Pinpoint the cell where the given text exists, returning its [X, Y] midpoint coordinate. 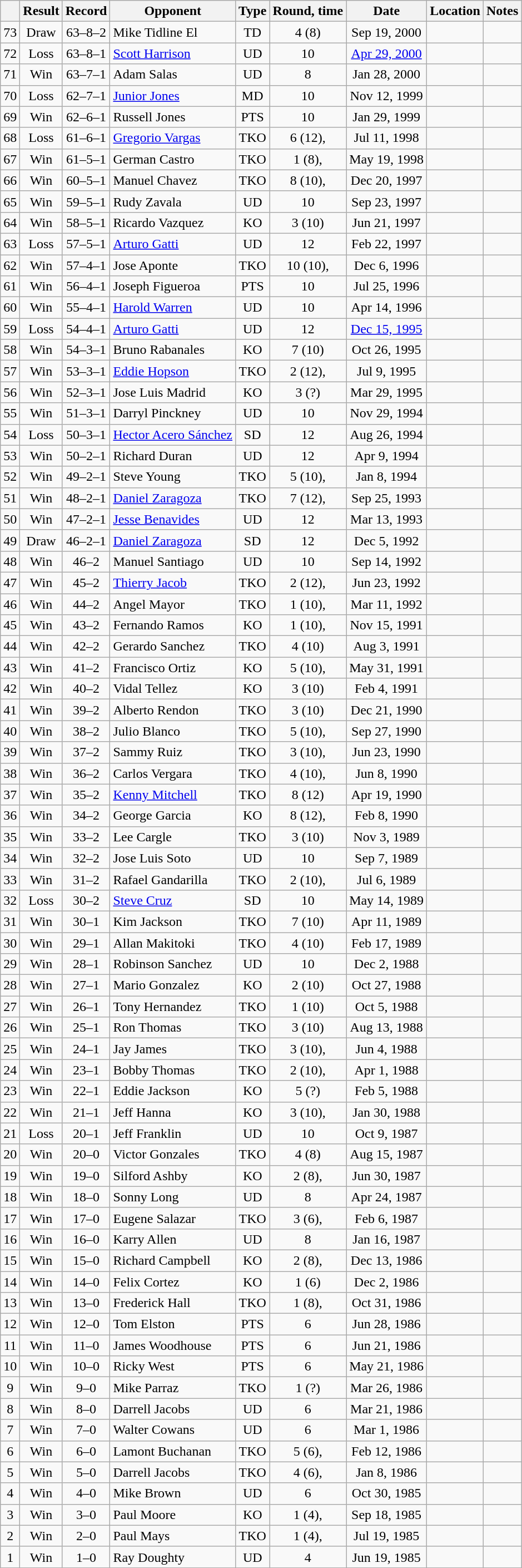
9–0 [86, 1388]
16 [10, 1239]
30–1 [86, 921]
38 [10, 773]
10–0 [86, 1367]
Sep 19, 2000 [387, 32]
Opponent [173, 11]
57 [10, 371]
Junior Jones [173, 96]
Jan 16, 1987 [387, 1239]
Harold Warren [173, 308]
6 (12), [308, 138]
48 [10, 561]
32–2 [86, 858]
Lamont Buchanan [173, 1451]
TD [252, 32]
24–1 [86, 1049]
28–1 [86, 964]
Jun 21, 1997 [387, 223]
Jun 19, 1985 [387, 1557]
Sep 25, 1993 [387, 498]
Ray Doughty [173, 1557]
Dec 6, 1996 [387, 265]
Sep 7, 1989 [387, 858]
Jan 30, 1988 [387, 1112]
Mario Gonzalez [173, 985]
61 [10, 287]
18 [10, 1197]
64 [10, 223]
13–0 [86, 1303]
3–0 [86, 1515]
Oct 30, 1985 [387, 1493]
Dec 15, 1995 [387, 329]
Manuel Santiago [173, 561]
20–1 [86, 1133]
2 (10) [308, 985]
1 (6) [308, 1281]
Jun 8, 1990 [387, 773]
55–4–1 [86, 308]
Feb 4, 1991 [387, 689]
Paul Mays [173, 1536]
Round, time [308, 11]
25–1 [86, 1028]
Nov 15, 1991 [387, 625]
Sep 27, 1990 [387, 731]
13 [10, 1303]
46 [10, 604]
36–2 [86, 773]
Jul 6, 1989 [387, 879]
Feb 12, 1986 [387, 1451]
Rafael Gandarilla [173, 879]
45 [10, 625]
39 [10, 752]
Vidal Tellez [173, 689]
Jose Aponte [173, 265]
Hector Acero Sánchez [173, 435]
Karry Allen [173, 1239]
24 [10, 1070]
3 (?) [308, 392]
34–2 [86, 816]
65 [10, 201]
50–2–1 [86, 456]
Joseph Figueroa [173, 287]
56 [10, 392]
Frederick Hall [173, 1303]
63–7–1 [86, 75]
68 [10, 138]
1 [10, 1557]
6–0 [86, 1451]
67 [10, 159]
Alberto Rendon [173, 710]
23–1 [86, 1070]
38–2 [86, 731]
18–0 [86, 1197]
Type [252, 11]
Record [86, 11]
20 [10, 1155]
50–3–1 [86, 435]
Kim Jackson [173, 921]
Dec 2, 1986 [387, 1281]
Jun 23, 1990 [387, 752]
Aug 26, 1994 [387, 435]
26–1 [86, 1007]
5 (6), [308, 1451]
59 [10, 329]
Manuel Chavez [173, 180]
60–5–1 [86, 180]
Lee Cargle [173, 837]
16–0 [86, 1239]
Julio Blanco [173, 731]
11 [10, 1345]
22 [10, 1112]
63 [10, 244]
Jose Luis Soto [173, 858]
4 (6), [308, 1472]
Jul 25, 1996 [387, 287]
Silford Ashby [173, 1176]
57–5–1 [86, 244]
Oct 31, 1986 [387, 1303]
Jul 11, 1998 [387, 138]
Francisco Ortiz [173, 668]
59–5–1 [86, 201]
31–2 [86, 879]
40–2 [86, 689]
Jun 30, 1987 [387, 1176]
Feb 17, 1989 [387, 943]
May 31, 1991 [387, 668]
Jul 19, 1985 [387, 1536]
7 (12), [308, 498]
Jun 28, 1986 [387, 1324]
Jun 23, 1992 [387, 583]
3 [10, 1515]
Richard Duran [173, 456]
Result [41, 11]
Oct 9, 1987 [387, 1133]
Mike Brown [173, 1493]
Mar 29, 1995 [387, 392]
35–2 [86, 795]
47–2–1 [86, 519]
Dec 13, 1986 [387, 1260]
61–6–1 [86, 138]
34 [10, 858]
41–2 [86, 668]
39–2 [86, 710]
Tom Elston [173, 1324]
27–1 [86, 985]
10 (10), [308, 265]
8 (10), [308, 180]
12–0 [86, 1324]
15 [10, 1260]
19 [10, 1176]
Robinson Sanchez [173, 964]
Mar 11, 1992 [387, 604]
31 [10, 921]
66 [10, 180]
Paul Moore [173, 1515]
Sep 18, 1985 [387, 1515]
49–2–1 [86, 477]
Feb 6, 1987 [387, 1218]
Oct 5, 1988 [387, 1007]
42 [10, 689]
26 [10, 1028]
Apr 14, 1996 [387, 308]
60 [10, 308]
62–6–1 [86, 117]
54–4–1 [86, 329]
71 [10, 75]
Ricky West [173, 1367]
Feb 8, 1990 [387, 816]
43–2 [86, 625]
43 [10, 668]
5 [10, 1472]
8–0 [86, 1409]
May 19, 1998 [387, 159]
Aug 3, 1991 [387, 647]
50 [10, 519]
11–0 [86, 1345]
Apr 11, 1989 [387, 921]
MD [252, 96]
Allan Makitoki [173, 943]
Nov 12, 1999 [387, 96]
9 [10, 1388]
Mar 13, 1993 [387, 519]
Sonny Long [173, 1197]
8 (12), [308, 816]
Jun 21, 1986 [387, 1345]
22–1 [86, 1091]
Steve Young [173, 477]
Bobby Thomas [173, 1070]
Walter Cowans [173, 1430]
Steve Cruz [173, 900]
Mar 1, 1986 [387, 1430]
Jan 28, 2000 [387, 75]
58–5–1 [86, 223]
4–0 [86, 1493]
Tony Hernandez [173, 1007]
Jose Luis Madrid [173, 392]
Darryl Pinckney [173, 413]
23 [10, 1091]
30–2 [86, 900]
25 [10, 1049]
2–0 [86, 1536]
63–8–1 [86, 53]
German Castro [173, 159]
Feb 5, 1988 [387, 1091]
62 [10, 265]
Nov 3, 1989 [387, 837]
15–0 [86, 1260]
Victor Gonzales [173, 1155]
Dec 2, 1988 [387, 964]
Mar 26, 1986 [387, 1388]
Eddie Jackson [173, 1091]
44 [10, 647]
Scott Harrison [173, 53]
Dec 20, 1997 [387, 180]
46–2–1 [86, 540]
40 [10, 731]
17 [10, 1218]
33 [10, 879]
46–2 [86, 561]
28 [10, 985]
Felix Cortez [173, 1281]
1–0 [86, 1557]
Aug 13, 1988 [387, 1028]
Fernando Ramos [173, 625]
5 (?) [308, 1091]
55 [10, 413]
Jan 29, 1999 [387, 117]
37 [10, 795]
Angel Mayor [173, 604]
May 14, 1989 [387, 900]
Oct 26, 1995 [387, 350]
Kenny Mitchell [173, 795]
Nov 29, 1994 [387, 413]
James Woodhouse [173, 1345]
Jul 9, 1995 [387, 371]
Date [387, 11]
Eugene Salazar [173, 1218]
14 [10, 1281]
72 [10, 53]
Dec 5, 1992 [387, 540]
56–4–1 [86, 287]
Dec 21, 1990 [387, 710]
32 [10, 900]
49 [10, 540]
Jan 8, 1986 [387, 1472]
45–2 [86, 583]
Apr 9, 1994 [387, 456]
Eddie Hopson [173, 371]
27 [10, 1007]
51–3–1 [86, 413]
44–2 [86, 604]
47 [10, 583]
54 [10, 435]
Adam Salas [173, 75]
19–0 [86, 1176]
30 [10, 943]
Richard Campbell [173, 1260]
Sep 23, 1997 [387, 201]
Sep 14, 1992 [387, 561]
4 (10), [308, 773]
52 [10, 477]
Aug 15, 1987 [387, 1155]
Rudy Zavala [173, 201]
Jay James [173, 1049]
Apr 29, 2000 [387, 53]
Feb 22, 1997 [387, 244]
41 [10, 710]
58 [10, 350]
8 (12) [308, 795]
53–3–1 [86, 371]
57–4–1 [86, 265]
69 [10, 117]
36 [10, 816]
Ricardo Vazquez [173, 223]
Location [455, 11]
Jeff Hanna [173, 1112]
Jesse Benavides [173, 519]
Apr 19, 1990 [387, 795]
5–0 [86, 1472]
1 (10) [308, 1007]
Bruno Rabanales [173, 350]
29–1 [86, 943]
14–0 [86, 1281]
21–1 [86, 1112]
42–2 [86, 647]
73 [10, 32]
Ron Thomas [173, 1028]
21 [10, 1133]
54–3–1 [86, 350]
Jan 8, 1994 [387, 477]
1 (?) [308, 1388]
Sammy Ruiz [173, 752]
Apr 1, 1988 [387, 1070]
29 [10, 964]
7–0 [86, 1430]
70 [10, 96]
Apr 24, 1987 [387, 1197]
Gerardo Sanchez [173, 647]
Thierry Jacob [173, 583]
35 [10, 837]
52–3–1 [86, 392]
61–5–1 [86, 159]
63–8–2 [86, 32]
George Garcia [173, 816]
53 [10, 456]
33–2 [86, 837]
Oct 27, 1988 [387, 985]
20–0 [86, 1155]
Russell Jones [173, 117]
37–2 [86, 752]
Jeff Franklin [173, 1133]
Carlos Vergara [173, 773]
3 (6), [308, 1218]
51 [10, 498]
Mike Tidline El [173, 32]
17–0 [86, 1218]
7 [10, 1430]
Mike Parraz [173, 1388]
62–7–1 [86, 96]
48–2–1 [86, 498]
Gregorio Vargas [173, 138]
May 21, 1986 [387, 1367]
Mar 21, 1986 [387, 1409]
Jun 4, 1988 [387, 1049]
2 [10, 1536]
Notes [502, 11]
